Output the (X, Y) coordinate of the center of the cell containing the given text.  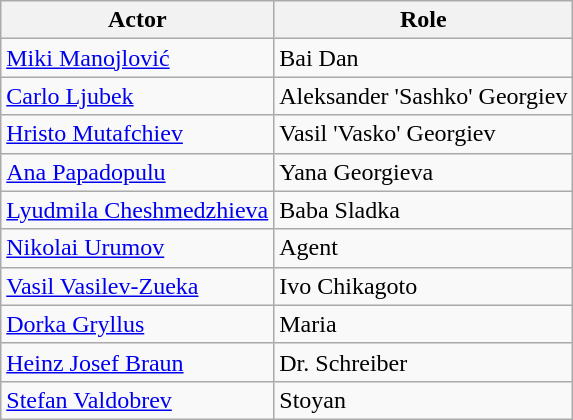
Agent (424, 248)
Vasil 'Vasko' Georgiev (424, 134)
Ivo Chikagoto (424, 286)
Aleksander 'Sashko' Georgiev (424, 96)
Heinz Josef Braun (138, 362)
Nikolai Urumov (138, 248)
Baba Sladka (424, 210)
Actor (138, 20)
Role (424, 20)
Bai Dan (424, 58)
Maria (424, 324)
Lyudmila Cheshmedzhieva (138, 210)
Stoyan (424, 400)
Carlo Ljubek (138, 96)
Stefan Valdobrev (138, 400)
Hristo Mutafchiev (138, 134)
Miki Manojlović (138, 58)
Vasil Vasilev-Zueka (138, 286)
Ana Papadopulu (138, 172)
Dr. Schreiber (424, 362)
Yana Georgieva (424, 172)
Dorka Gryllus (138, 324)
